Identify which cell holds the provided text, then report its (x, y) central coordinate. 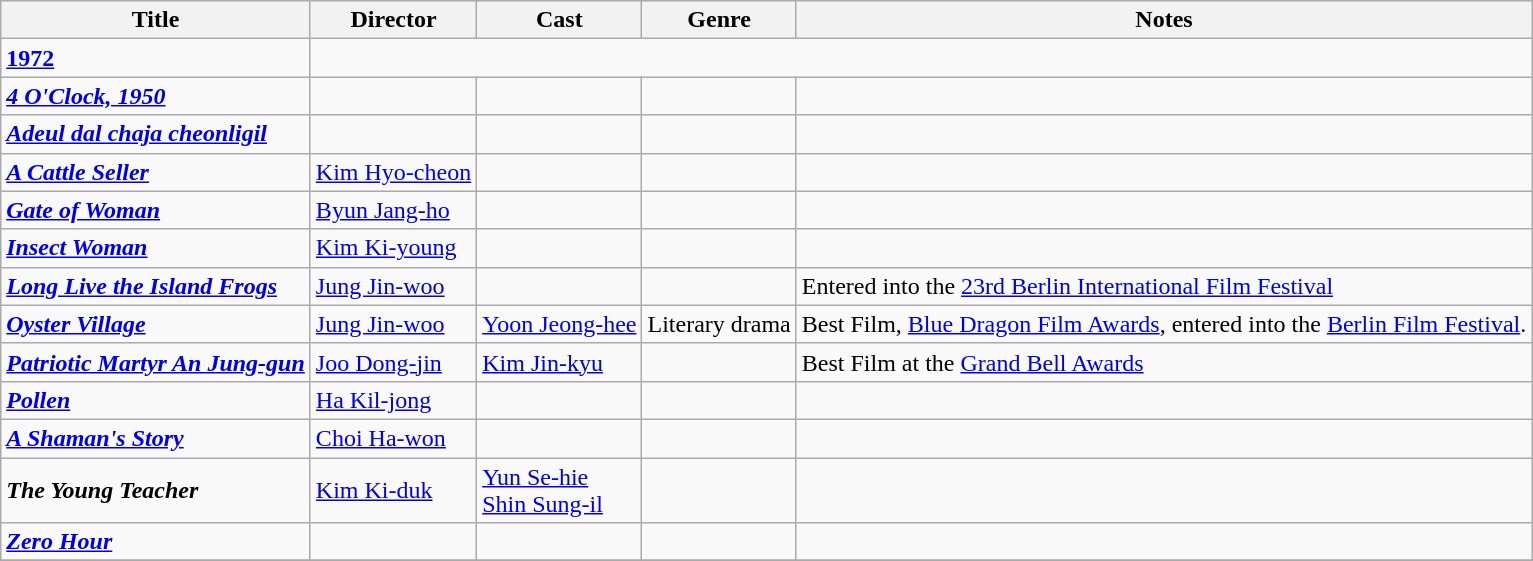
Insect Woman (156, 248)
Cast (560, 20)
A Cattle Seller (156, 172)
Kim Ki-duk (393, 490)
Yun Se-hieShin Sung-il (560, 490)
Ha Kil-jong (393, 400)
Kim Jin-kyu (560, 362)
Oyster Village (156, 324)
Byun Jang-ho (393, 210)
Best Film, Blue Dragon Film Awards, entered into the Berlin Film Festival. (1164, 324)
Literary drama (719, 324)
The Young Teacher (156, 490)
Genre (719, 20)
Long Live the Island Frogs (156, 286)
Entered into the 23rd Berlin International Film Festival (1164, 286)
Gate of Woman (156, 210)
A Shaman's Story (156, 438)
Joo Dong-jin (393, 362)
Title (156, 20)
Director (393, 20)
Pollen (156, 400)
Choi Ha-won (393, 438)
Best Film at the Grand Bell Awards (1164, 362)
Notes (1164, 20)
Kim Hyo-cheon (393, 172)
4 O'Clock, 1950 (156, 96)
Zero Hour (156, 542)
1972 (156, 58)
Adeul dal chaja cheonligil (156, 134)
Kim Ki-young (393, 248)
Patriotic Martyr An Jung-gun (156, 362)
Yoon Jeong-hee (560, 324)
